Pinpoint the cell where the given text exists, returning its (X, Y) midpoint coordinate. 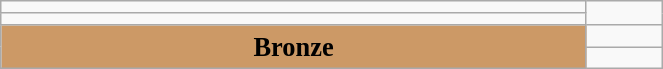
Bronze (294, 46)
